Search for the cell housing the specified text and yield its (X, Y) center coordinate. 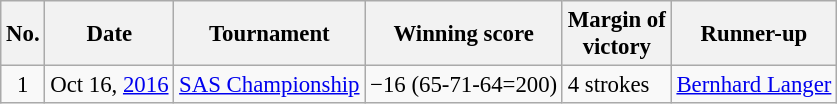
1 (23, 85)
SAS Championship (270, 85)
No. (23, 34)
−16 (65-71-64=200) (464, 85)
Date (110, 34)
Bernhard Langer (754, 85)
Runner-up (754, 34)
Winning score (464, 34)
4 strokes (616, 85)
Margin ofvictory (616, 34)
Tournament (270, 34)
Oct 16, 2016 (110, 85)
